From the cell containing the given text, extract its center point as [x, y] coordinate. 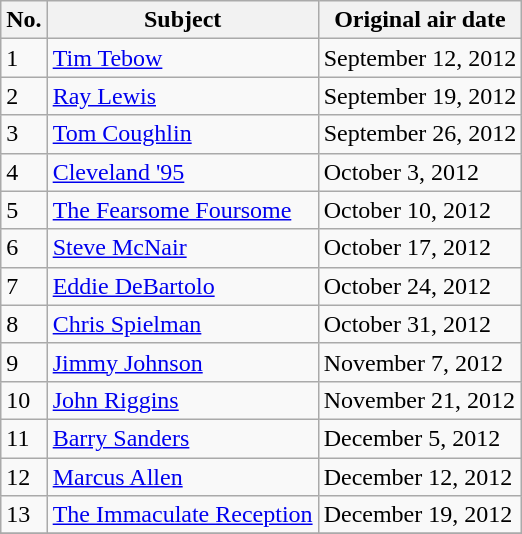
September 12, 2012 [420, 58]
The Immaculate Reception [182, 515]
Ray Lewis [182, 96]
3 [24, 134]
December 19, 2012 [420, 515]
Barry Sanders [182, 438]
November 7, 2012 [420, 362]
Original air date [420, 20]
Chris Spielman [182, 324]
September 26, 2012 [420, 134]
October 24, 2012 [420, 286]
October 17, 2012 [420, 248]
September 19, 2012 [420, 96]
The Fearsome Foursome [182, 210]
Tim Tebow [182, 58]
Steve McNair [182, 248]
6 [24, 248]
1 [24, 58]
No. [24, 20]
5 [24, 210]
12 [24, 477]
4 [24, 172]
Subject [182, 20]
December 5, 2012 [420, 438]
13 [24, 515]
October 10, 2012 [420, 210]
Marcus Allen [182, 477]
11 [24, 438]
Eddie DeBartolo [182, 286]
2 [24, 96]
John Riggins [182, 400]
10 [24, 400]
October 31, 2012 [420, 324]
Cleveland '95 [182, 172]
8 [24, 324]
Tom Coughlin [182, 134]
Jimmy Johnson [182, 362]
9 [24, 362]
October 3, 2012 [420, 172]
December 12, 2012 [420, 477]
November 21, 2012 [420, 400]
7 [24, 286]
